Identify which cell holds the provided text, then report its [X, Y] central coordinate. 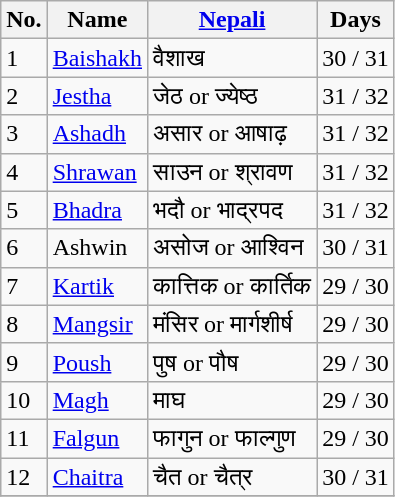
9 [24, 362]
मंसिर or मार्गशीर्ष [232, 324]
वैशाख [232, 58]
Mangsir [97, 324]
असार or आषाढ़ [232, 134]
Baishakh [97, 58]
8 [24, 324]
7 [24, 286]
4 [24, 172]
चैत or चैत्र [232, 477]
Chaitra [97, 477]
Name [97, 20]
No. [24, 20]
Days [356, 20]
Magh [97, 400]
Poush [97, 362]
Jestha [97, 96]
Ashwin [97, 248]
6 [24, 248]
Kartik [97, 286]
Falgun [97, 438]
कात्तिक or कार्तिक [232, 286]
पुष or पौष [232, 362]
Bhadra [97, 210]
Shrawan [97, 172]
माघ [232, 400]
असोज or आश्विन [232, 248]
12 [24, 477]
फागुन or फाल्गुण [232, 438]
3 [24, 134]
भदौ or भाद्रपद [232, 210]
2 [24, 96]
5 [24, 210]
साउन or श्रावण [232, 172]
जेठ or ज्येष्ठ [232, 96]
Nepali [232, 20]
1 [24, 58]
10 [24, 400]
Ashadh [97, 134]
11 [24, 438]
